Pinpoint the cell where the given text exists, returning its (x, y) midpoint coordinate. 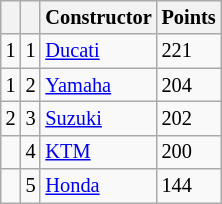
221 (189, 51)
KTM (98, 152)
Points (189, 17)
202 (189, 118)
3 (31, 118)
200 (189, 152)
Constructor (98, 17)
204 (189, 85)
5 (31, 186)
4 (31, 152)
Ducati (98, 51)
Honda (98, 186)
Suzuki (98, 118)
Yamaha (98, 85)
144 (189, 186)
